Provide the (X, Y) coordinate of the cell's center where the given text is located.  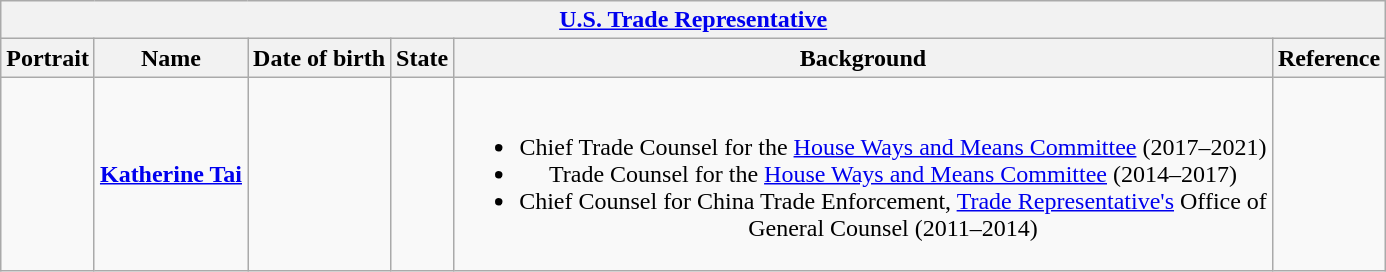
Background (864, 58)
State (422, 58)
Name (170, 58)
Date of birth (320, 58)
U.S. Trade Representative (694, 20)
Reference (1328, 58)
Katherine Tai (170, 174)
Portrait (48, 58)
